Find where the given text appears and provide that cell's center as [x, y] coordinate. 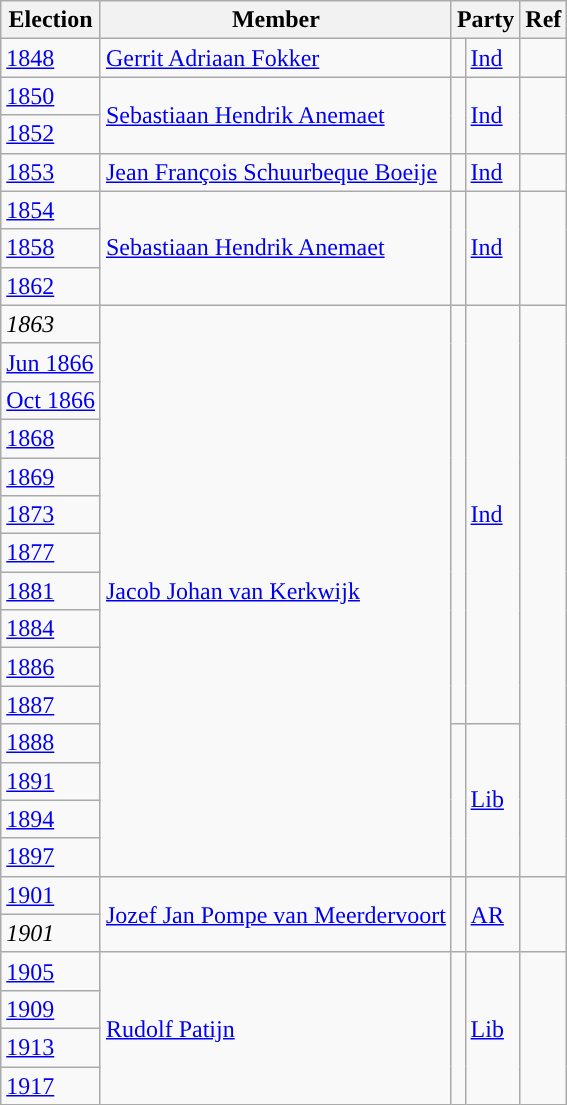
Party [485, 20]
1884 [51, 629]
1854 [51, 210]
1888 [51, 743]
1894 [51, 819]
Election [51, 20]
Jean François Schuurbeque Boeije [276, 172]
Jacob Johan van Kerkwijk [276, 590]
1853 [51, 172]
1887 [51, 705]
Rudolf Patijn [276, 1028]
1881 [51, 591]
1905 [51, 971]
1862 [51, 286]
1858 [51, 248]
Jun 1866 [51, 362]
1909 [51, 1009]
Member [276, 20]
1850 [51, 96]
1917 [51, 1085]
1852 [51, 134]
1891 [51, 781]
1869 [51, 477]
1873 [51, 515]
1897 [51, 857]
Gerrit Adriaan Fokker [276, 58]
1868 [51, 438]
Jozef Jan Pompe van Meerdervoort [276, 914]
1913 [51, 1047]
1848 [51, 58]
AR [492, 914]
Ref [544, 20]
Oct 1866 [51, 400]
1877 [51, 553]
1863 [51, 324]
1886 [51, 667]
